Return the [x, y] coordinate for the center point of the cell that contains the specified text.  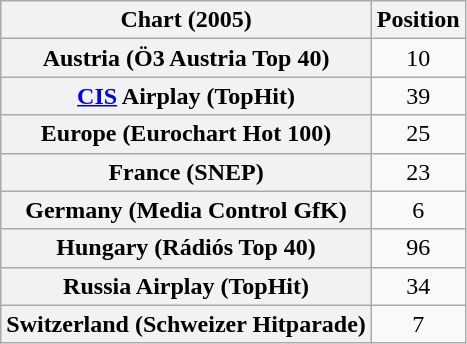
25 [418, 134]
96 [418, 248]
Austria (Ö3 Austria Top 40) [186, 58]
Position [418, 20]
Switzerland (Schweizer Hitparade) [186, 324]
34 [418, 286]
Hungary (Rádiós Top 40) [186, 248]
39 [418, 96]
Russia Airplay (TopHit) [186, 286]
10 [418, 58]
CIS Airplay (TopHit) [186, 96]
France (SNEP) [186, 172]
Europe (Eurochart Hot 100) [186, 134]
6 [418, 210]
Chart (2005) [186, 20]
7 [418, 324]
23 [418, 172]
Germany (Media Control GfK) [186, 210]
